From the cell containing the given text, extract its center point as [x, y] coordinate. 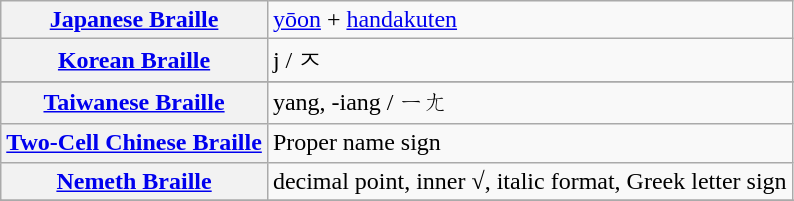
Korean Braille [134, 60]
Japanese Braille [134, 20]
Proper name sign [530, 143]
yōon + handakuten [530, 20]
Two-Cell Chinese Braille [134, 143]
Taiwanese Braille [134, 102]
Nemeth Braille [134, 181]
yang, -iang / ㄧㄤ [530, 102]
decimal point, inner √, italic format, Greek letter sign [530, 181]
j / ㅈ [530, 60]
